From the cell containing the given text, extract its center point as [x, y] coordinate. 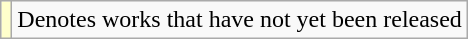
Denotes works that have not yet been released [240, 20]
